From the cell containing the given text, extract its center point as [x, y] coordinate. 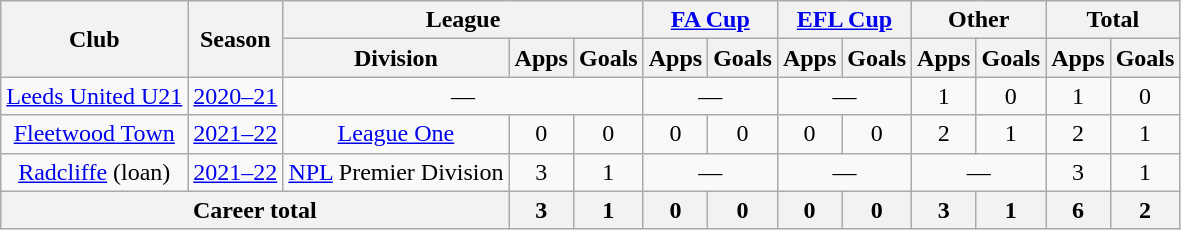
Other [979, 20]
Career total [255, 210]
Fleetwood Town [94, 134]
Radcliffe (loan) [94, 172]
Total [1113, 20]
League One [396, 134]
Season [236, 39]
6 [1078, 210]
League [463, 20]
Club [94, 39]
FA Cup [710, 20]
NPL Premier Division [396, 172]
EFL Cup [844, 20]
2020–21 [236, 96]
Leeds United U21 [94, 96]
Division [396, 58]
